Detect which cell encompasses the target text, then output its (x, y) center coordinate. 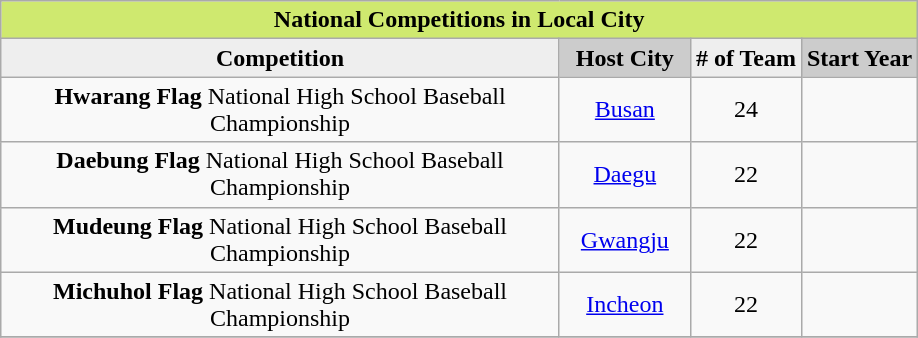
Daegu (624, 174)
Host City (624, 58)
Busan (624, 110)
Incheon (624, 304)
Gwangju (624, 240)
# of Team (746, 58)
Daebung Flag National High School Baseball Championship (280, 174)
Michuhol Flag National High School Baseball Championship (280, 304)
Hwarang Flag National High School Baseball Championship (280, 110)
Competition (280, 58)
Start Year (859, 58)
Mudeung Flag National High School Baseball Championship (280, 240)
National Competitions in Local City (460, 20)
24 (746, 110)
